Locate the cell with the specified text and output its (X, Y) center coordinate. 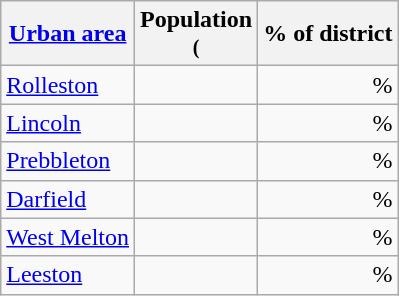
Population( (196, 34)
Urban area (68, 34)
Darfield (68, 199)
Lincoln (68, 123)
% of district (328, 34)
Leeston (68, 275)
Rolleston (68, 85)
Prebbleton (68, 161)
West Melton (68, 237)
